Return [X, Y] of the center of cell containing provided text 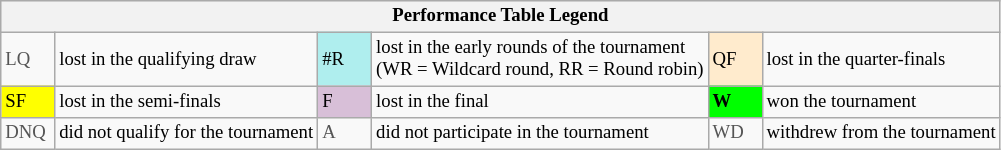
A [345, 134]
won the tournament [881, 102]
lost in the semi-finals [186, 102]
did not participate in the tournament [540, 134]
did not qualify for the tournament [186, 134]
lost in the early rounds of the tournament(WR = Wildcard round, RR = Round robin) [540, 60]
F [345, 102]
QF [735, 60]
LQ [28, 60]
#R [345, 60]
withdrew from the tournament [881, 134]
lost in the final [540, 102]
lost in the quarter-finals [881, 60]
WD [735, 134]
lost in the qualifying draw [186, 60]
DNQ [28, 134]
Performance Table Legend [500, 16]
SF [28, 102]
W [735, 102]
